Find where the given text appears and provide that cell's center as (x, y) coordinate. 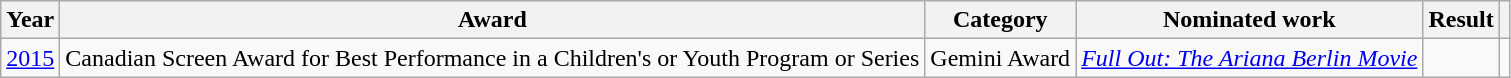
Nominated work (1250, 20)
Gemini Award (1000, 58)
Full Out: The Ariana Berlin Movie (1250, 58)
Award (492, 20)
2015 (30, 58)
Category (1000, 20)
Canadian Screen Award for Best Performance in a Children's or Youth Program or Series (492, 58)
Result (1461, 20)
Year (30, 20)
